Capture the cell that displays the provided text and extract its [x, y] central coordinate. 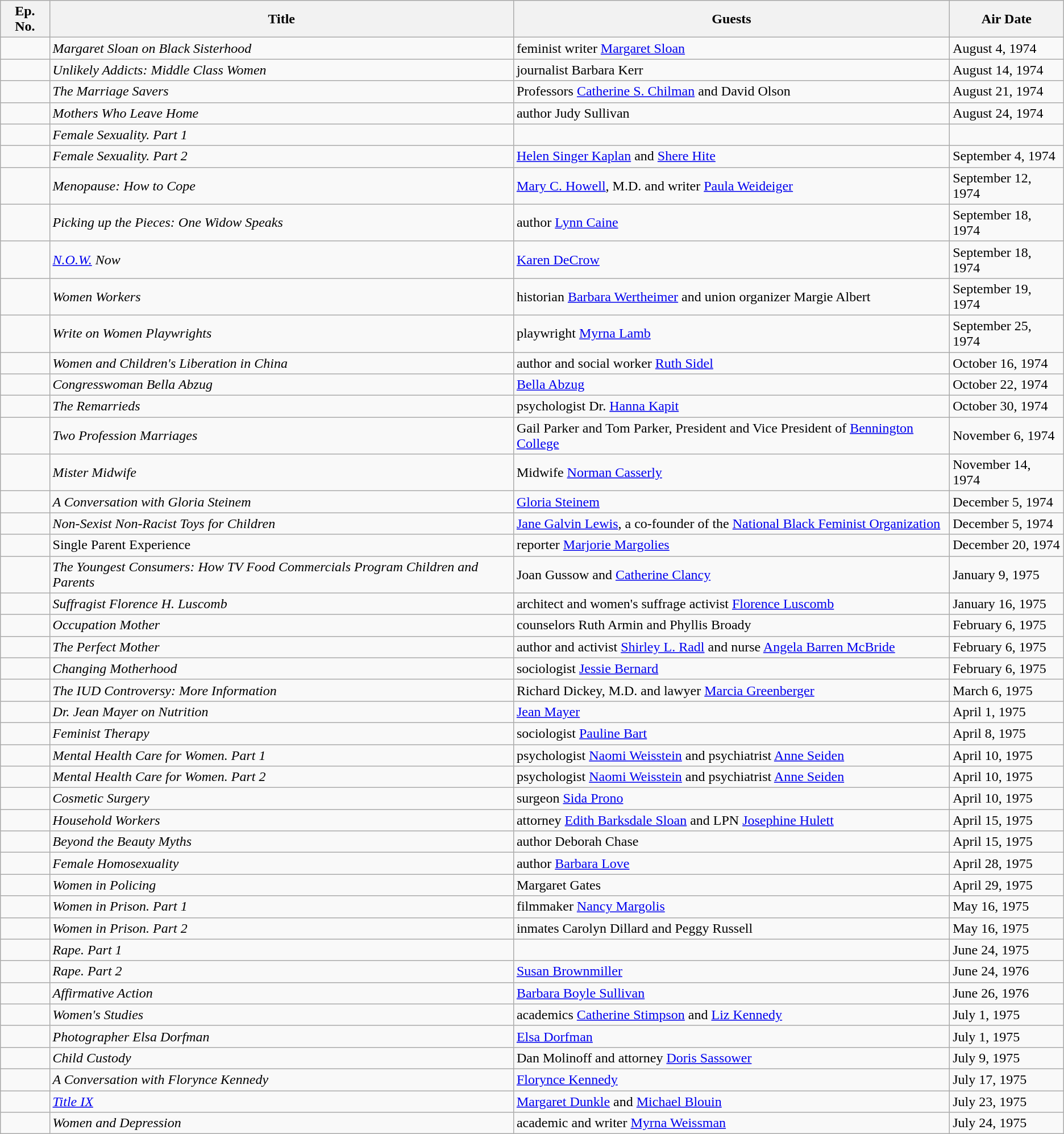
Margaret Gates [731, 885]
October 16, 1974 [1007, 363]
Title IX [281, 1101]
Female Sexuality. Part 1 [281, 135]
Jean Mayer [731, 712]
August 4, 1974 [1007, 48]
June 26, 1976 [1007, 993]
April 1, 1975 [1007, 712]
counselors Ruth Armin and Phyllis Broady [731, 625]
attorney Edith Barksdale Sloan and LPN Josephine Hulett [731, 820]
A Conversation with Gloria Steinem [281, 502]
Beyond the Beauty Myths [281, 842]
Susan Brownmiller [731, 971]
Guests [731, 19]
academics Catherine Stimpson and Liz Kennedy [731, 1015]
Non-Sexist Non-Racist Toys for Children [281, 524]
author and social worker Ruth Sidel [731, 363]
Gloria Steinem [731, 502]
March 6, 1975 [1007, 690]
A Conversation with Florynce Kennedy [281, 1079]
October 22, 1974 [1007, 385]
April 28, 1975 [1007, 863]
April 29, 1975 [1007, 885]
Midwife Norman Casserly [731, 473]
Mental Health Care for Women. Part 1 [281, 755]
Elsa Dorfman [731, 1036]
author and activist Shirley L. Radl and nurse Angela Barren McBride [731, 647]
September 25, 1974 [1007, 333]
August 21, 1974 [1007, 92]
September 12, 1974 [1007, 185]
filmmaker Nancy Margolis [731, 907]
Margaret Sloan on Black Sisterhood [281, 48]
Occupation Mother [281, 625]
June 24, 1975 [1007, 950]
Air Date [1007, 19]
Margaret Dunkle and Michael Blouin [731, 1101]
The Perfect Mother [281, 647]
playwright Myrna Lamb [731, 333]
Feminist Therapy [281, 733]
September 19, 1974 [1007, 297]
author Lynn Caine [731, 223]
Florynce Kennedy [731, 1079]
June 24, 1976 [1007, 971]
feminist writer Margaret Sloan [731, 48]
reporter Marjorie Margolies [731, 545]
November 6, 1974 [1007, 435]
Helen Singer Kaplan and Shere Hite [731, 156]
November 14, 1974 [1007, 473]
July 9, 1975 [1007, 1058]
Changing Motherhood [281, 668]
Single Parent Experience [281, 545]
Joan Gussow and Catherine Clancy [731, 574]
Write on Women Playwrights [281, 333]
Suffragist Florence H. Luscomb [281, 604]
Unlikely Addicts: Middle Class Women [281, 70]
The Youngest Consumers: How TV Food Commercials Program Children and Parents [281, 574]
January 16, 1975 [1007, 604]
April 8, 1975 [1007, 733]
Mental Health Care for Women. Part 2 [281, 777]
August 24, 1974 [1007, 113]
Women Workers [281, 297]
Women and Depression [281, 1123]
Professors Catherine S. Chilman and David Olson [731, 92]
academic and writer Myrna Weissman [731, 1123]
The Remarrieds [281, 406]
July 23, 1975 [1007, 1101]
July 24, 1975 [1007, 1123]
inmates Carolyn Dillard and Peggy Russell [731, 928]
surgeon Sida Prono [731, 799]
Women's Studies [281, 1015]
Cosmetic Surgery [281, 799]
Rape. Part 2 [281, 971]
Dan Molinoff and attorney Doris Sassower [731, 1058]
Barbara Boyle Sullivan [731, 993]
Women and Children's Liberation in China [281, 363]
N.O.W. Now [281, 259]
Menopause: How to Cope [281, 185]
Gail Parker and Tom Parker, President and Vice President of Bennington College [731, 435]
Women in Policing [281, 885]
July 17, 1975 [1007, 1079]
December 20, 1974 [1007, 545]
Household Workers [281, 820]
January 9, 1975 [1007, 574]
Jane Galvin Lewis, a co-founder of the National Black Feminist Organization [731, 524]
architect and women's suffrage activist Florence Luscomb [731, 604]
October 30, 1974 [1007, 406]
author Deborah Chase [731, 842]
psychologist Dr. Hanna Kapit [731, 406]
Karen DeCrow [731, 259]
Women in Prison. Part 2 [281, 928]
Child Custody [281, 1058]
Title [281, 19]
Bella Abzug [731, 385]
author Judy Sullivan [731, 113]
sociologist Pauline Bart [731, 733]
Affirmative Action [281, 993]
Female Sexuality. Part 2 [281, 156]
Dr. Jean Mayer on Nutrition [281, 712]
August 14, 1974 [1007, 70]
historian Barbara Wertheimer and union organizer Margie Albert [731, 297]
sociologist Jessie Bernard [731, 668]
Women in Prison. Part 1 [281, 907]
September 4, 1974 [1007, 156]
Ep. No. [25, 19]
Mister Midwife [281, 473]
journalist Barbara Kerr [731, 70]
Mary C. Howell, M.D. and writer Paula Weideiger [731, 185]
Two Profession Marriages [281, 435]
Mothers Who Leave Home [281, 113]
Congresswoman Bella Abzug [281, 385]
Rape. Part 1 [281, 950]
Picking up the Pieces: One Widow Speaks [281, 223]
Richard Dickey, M.D. and lawyer Marcia Greenberger [731, 690]
The Marriage Savers [281, 92]
Female Homosexuality [281, 863]
author Barbara Love [731, 863]
Photographer Elsa Dorfman [281, 1036]
The IUD Controversy: More Information [281, 690]
